Return [X, Y] of the center of cell containing provided text 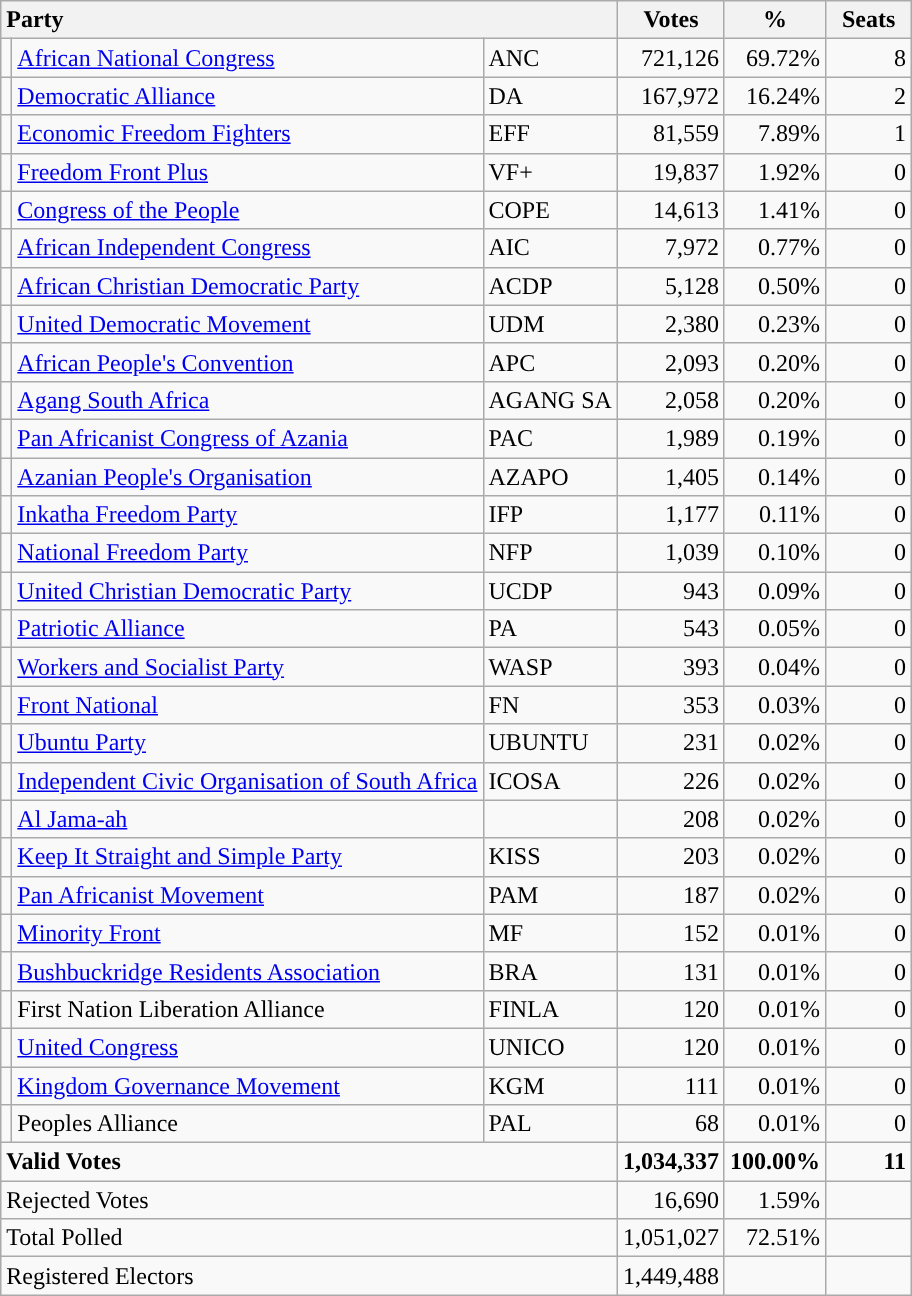
Valid Votes [310, 1162]
1,051,027 [670, 1238]
United Democratic Movement [248, 324]
2,380 [670, 324]
81,559 [670, 134]
100.00% [774, 1162]
0.04% [774, 667]
Keep It Straight and Simple Party [248, 857]
1,039 [670, 553]
African People's Convention [248, 362]
Workers and Socialist Party [248, 667]
EFF [550, 134]
1,405 [670, 477]
ACDP [550, 286]
72.51% [774, 1238]
Patriotic Alliance [248, 629]
16,690 [670, 1200]
United Christian Democratic Party [248, 591]
68 [670, 1124]
Front National [248, 705]
UDM [550, 324]
FN [550, 705]
0.05% [774, 629]
Congress of the People [248, 210]
Pan Africanist Congress of Azania [248, 438]
AGANG SA [550, 400]
0.14% [774, 477]
PAM [550, 895]
14,613 [670, 210]
MF [550, 933]
1.41% [774, 210]
UCDP [550, 591]
16.24% [774, 96]
COPE [550, 210]
0.77% [774, 248]
Votes [670, 20]
2 [869, 96]
UBUNTU [550, 743]
IFP [550, 515]
0.09% [774, 591]
Peoples Alliance [248, 1124]
KISS [550, 857]
69.72% [774, 58]
Rejected Votes [310, 1200]
FINLA [550, 1009]
PAC [550, 438]
APC [550, 362]
Pan Africanist Movement [248, 895]
1,449,488 [670, 1276]
Azanian People's Organisation [248, 477]
0.11% [774, 515]
First Nation Liberation Alliance [248, 1009]
Minority Front [248, 933]
0.50% [774, 286]
Ubuntu Party [248, 743]
11 [869, 1162]
Inkatha Freedom Party [248, 515]
African Independent Congress [248, 248]
0.19% [774, 438]
WASP [550, 667]
VF+ [550, 172]
BRA [550, 971]
Al Jama-ah [248, 819]
AZAPO [550, 477]
NFP [550, 553]
8 [869, 58]
111 [670, 1085]
203 [670, 857]
Democratic Alliance [248, 96]
1,989 [670, 438]
208 [670, 819]
721,126 [670, 58]
187 [670, 895]
National Freedom Party [248, 553]
Freedom Front Plus [248, 172]
167,972 [670, 96]
152 [670, 933]
Bushbuckridge Residents Association [248, 971]
Total Polled [310, 1238]
KGM [550, 1085]
PA [550, 629]
ANC [550, 58]
Independent Civic Organisation of South Africa [248, 781]
943 [670, 591]
African National Congress [248, 58]
ICOSA [550, 781]
UNICO [550, 1047]
1.92% [774, 172]
0.03% [774, 705]
5,128 [670, 286]
1 [869, 134]
226 [670, 781]
Kingdom Governance Movement [248, 1085]
United Congress [248, 1047]
393 [670, 667]
353 [670, 705]
131 [670, 971]
Economic Freedom Fighters [248, 134]
1.59% [774, 1200]
% [774, 20]
DA [550, 96]
7.89% [774, 134]
231 [670, 743]
7,972 [670, 248]
African Christian Democratic Party [248, 286]
19,837 [670, 172]
PAL [550, 1124]
Party [310, 20]
Agang South Africa [248, 400]
1,034,337 [670, 1162]
0.23% [774, 324]
Seats [869, 20]
0.10% [774, 553]
2,093 [670, 362]
543 [670, 629]
AIC [550, 248]
Registered Electors [310, 1276]
2,058 [670, 400]
1,177 [670, 515]
